From the cell containing the given text, extract its center point as [X, Y] coordinate. 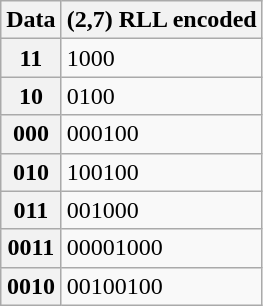
11 [31, 58]
00100100 [162, 286]
(2,7) RLL encoded [162, 20]
00001000 [162, 248]
000 [31, 134]
0100 [162, 96]
0011 [31, 248]
10 [31, 96]
0010 [31, 286]
010 [31, 172]
011 [31, 210]
Data [31, 20]
100100 [162, 172]
1000 [162, 58]
001000 [162, 210]
000100 [162, 134]
